Provide the (X, Y) coordinate of the cell's center where the given text is located.  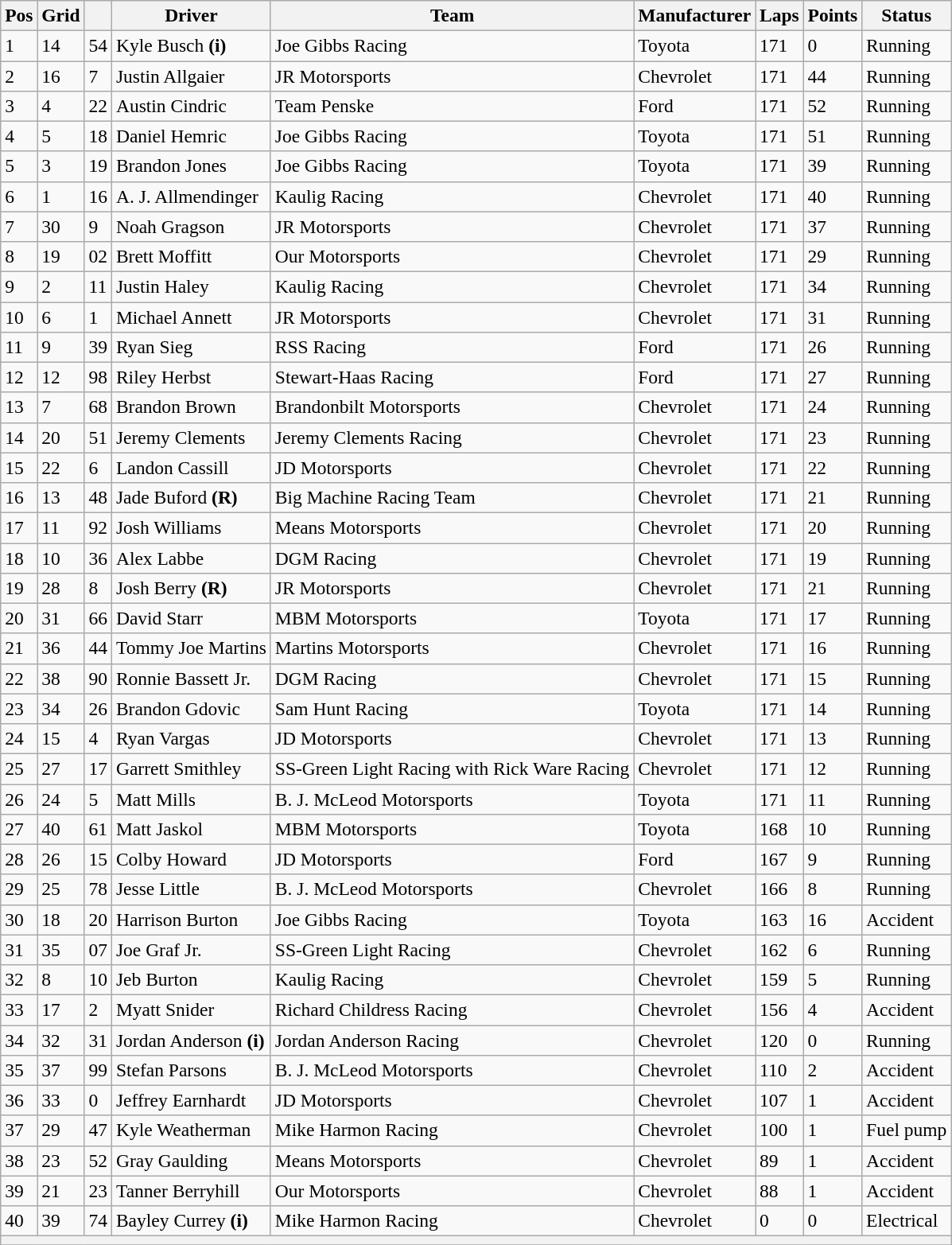
Riley Herbst (191, 377)
159 (779, 979)
Alex Labbe (191, 558)
RSS Racing (452, 347)
Justin Haley (191, 286)
07 (98, 950)
100 (779, 1130)
162 (779, 950)
Ryan Vargas (191, 738)
Colby Howard (191, 859)
Garrett Smithley (191, 768)
Pos (19, 15)
Jesse Little (191, 889)
Team Penske (452, 106)
89 (779, 1161)
Austin Cindric (191, 106)
Stewart-Haas Racing (452, 377)
Ronnie Bassett Jr. (191, 679)
Brandon Brown (191, 407)
Team (452, 15)
Josh Williams (191, 527)
167 (779, 859)
66 (98, 618)
Sam Hunt Racing (452, 709)
110 (779, 1070)
68 (98, 407)
Tanner Berryhill (191, 1191)
Jade Buford (R) (191, 497)
47 (98, 1130)
120 (779, 1040)
61 (98, 829)
Bayley Currey (i) (191, 1220)
92 (98, 527)
SS-Green Light Racing (452, 950)
Richard Childress Racing (452, 1010)
Kyle Busch (i) (191, 45)
Daniel Hemric (191, 136)
Electrical (907, 1220)
David Starr (191, 618)
Brandon Jones (191, 166)
A. J. Allmendinger (191, 196)
Big Machine Racing Team (452, 497)
Michael Annett (191, 317)
Jeremy Clements (191, 438)
48 (98, 497)
Ryan Sieg (191, 347)
Brandon Gdovic (191, 709)
Joe Graf Jr. (191, 950)
Harrison Burton (191, 920)
Martins Motorsports (452, 648)
156 (779, 1010)
Matt Jaskol (191, 829)
88 (779, 1191)
78 (98, 889)
Driver (191, 15)
Jeffrey Earnhardt (191, 1100)
Status (907, 15)
Jeb Burton (191, 979)
Jordan Anderson (i) (191, 1040)
Stefan Parsons (191, 1070)
107 (779, 1100)
90 (98, 679)
Myatt Snider (191, 1010)
Manufacturer (695, 15)
54 (98, 45)
SS-Green Light Racing with Rick Ware Racing (452, 768)
Jeremy Clements Racing (452, 438)
Josh Berry (R) (191, 588)
Gray Gaulding (191, 1161)
Justin Allgaier (191, 76)
Brandonbilt Motorsports (452, 407)
Kyle Weatherman (191, 1130)
163 (779, 920)
Grid (60, 15)
Brett Moffitt (191, 256)
Matt Mills (191, 799)
74 (98, 1220)
Tommy Joe Martins (191, 648)
Noah Gragson (191, 227)
02 (98, 256)
Points (833, 15)
Fuel pump (907, 1130)
99 (98, 1070)
Landon Cassill (191, 468)
Jordan Anderson Racing (452, 1040)
166 (779, 889)
Laps (779, 15)
98 (98, 377)
168 (779, 829)
